Extract the [X, Y] coordinate from the center of the cell holding the provided text.  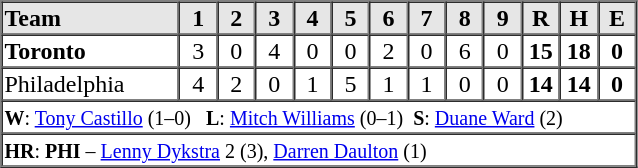
HR: PHI – Lenny Dykstra 2 (3), Darren Daulton (1) [319, 150]
E [617, 18]
9 [503, 18]
W: Tony Castillo (1–0) L: Mitch Williams (0–1) S: Duane Ward (2) [319, 116]
Toronto [91, 50]
Philadelphia [91, 84]
18 [579, 50]
Team [91, 18]
8 [465, 18]
H [579, 18]
7 [427, 18]
15 [541, 50]
R [541, 18]
